Detect which cell encompasses the target text, then output its (X, Y) center coordinate. 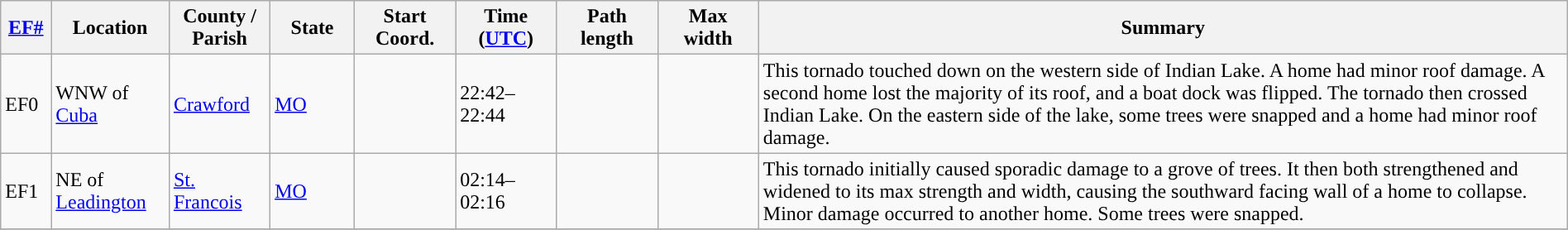
Path length (607, 28)
St. Francois (219, 191)
WNW of Cuba (111, 104)
County / Parish (219, 28)
Summary (1163, 28)
EF# (26, 28)
EF0 (26, 104)
Location (111, 28)
22:42–22:44 (506, 104)
Time (UTC) (506, 28)
NE of Leadington (111, 191)
State (313, 28)
02:14–02:16 (506, 191)
Crawford (219, 104)
Start Coord. (404, 28)
EF1 (26, 191)
Max width (708, 28)
